From the cell containing the given text, extract its center point as [x, y] coordinate. 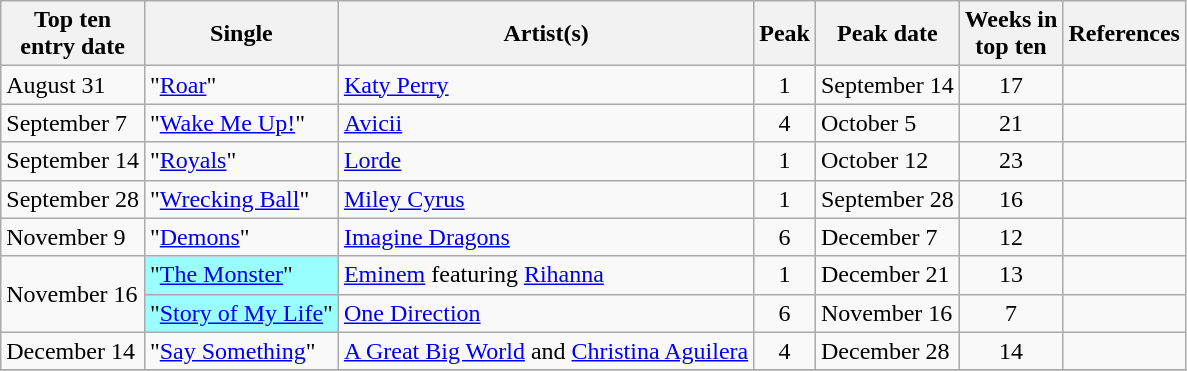
December 28 [887, 351]
Weeks intop ten [1011, 34]
7 [1011, 313]
A Great Big World and Christina Aguilera [546, 351]
"The Monster" [241, 275]
"Demons" [241, 237]
References [1124, 34]
"Royals" [241, 161]
"Roar" [241, 85]
Single [241, 34]
17 [1011, 85]
23 [1011, 161]
"Say Something" [241, 351]
Top tenentry date [73, 34]
October 5 [887, 123]
Miley Cyrus [546, 199]
Imagine Dragons [546, 237]
"Wake Me Up!" [241, 123]
December 14 [73, 351]
"Story of My Life" [241, 313]
Lorde [546, 161]
December 21 [887, 275]
21 [1011, 123]
One Direction [546, 313]
12 [1011, 237]
Eminem featuring Rihanna [546, 275]
Artist(s) [546, 34]
September 7 [73, 123]
Peak date [887, 34]
14 [1011, 351]
"Wrecking Ball" [241, 199]
Avicii [546, 123]
November 9 [73, 237]
December 7 [887, 237]
Peak [785, 34]
16 [1011, 199]
13 [1011, 275]
Katy Perry [546, 85]
August 31 [73, 85]
October 12 [887, 161]
